Extract the (x, y) coordinate from the center of the cell holding the provided text.  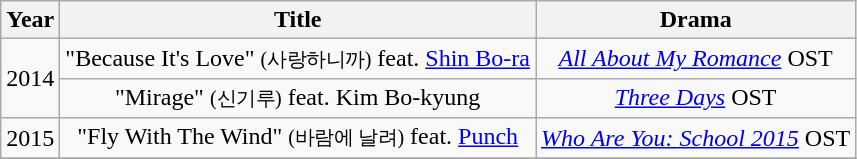
"Fly With The Wind" (바람에 날려) feat. Punch (298, 138)
All About My Romance OST (696, 59)
2014 (30, 78)
"Mirage" (신기루) feat. Kim Bo-kyung (298, 98)
2015 (30, 138)
Year (30, 20)
Three Days OST (696, 98)
Who Are You: School 2015 OST (696, 138)
Drama (696, 20)
Title (298, 20)
"Because It's Love" (사랑하니까) feat. Shin Bo-ra (298, 59)
